Return [X, Y] of the center of cell containing provided text 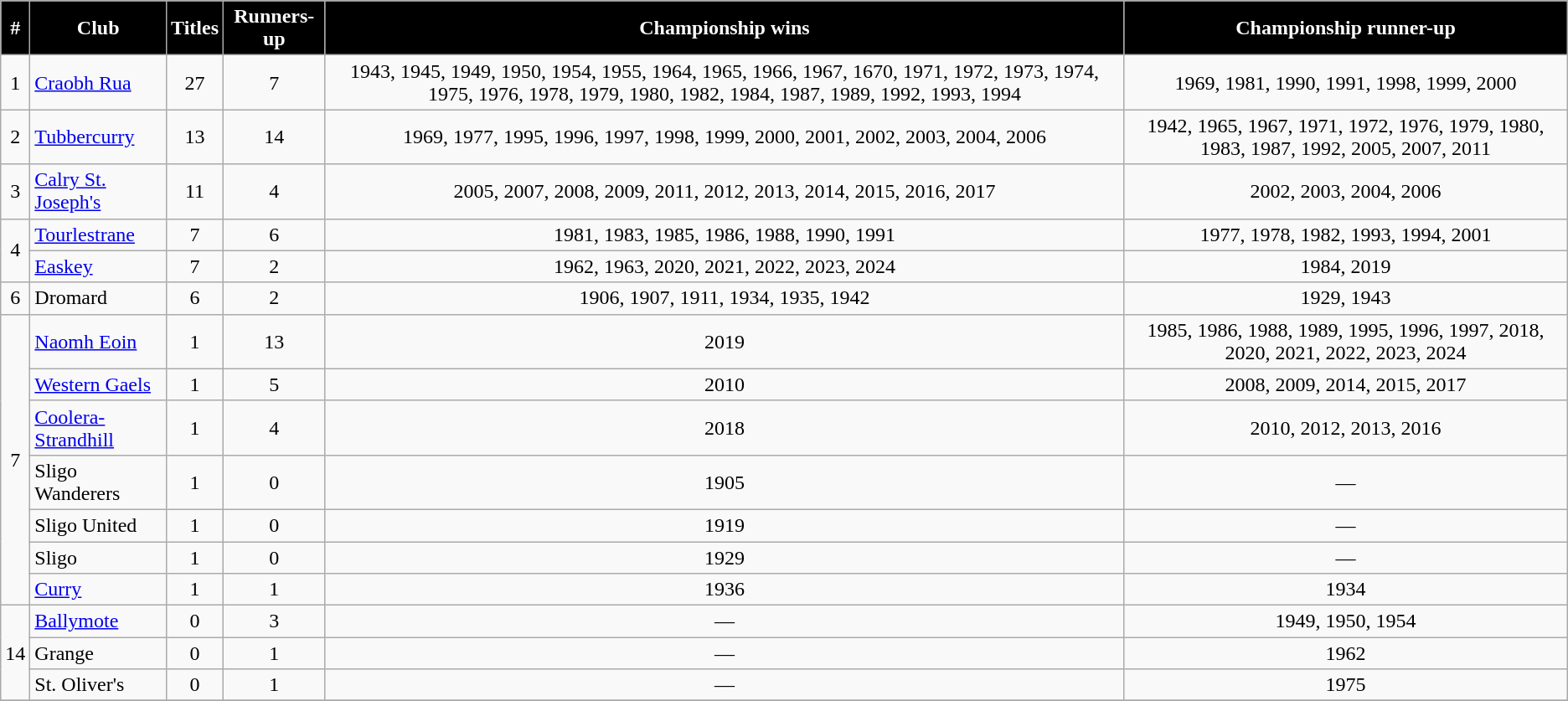
1985, 1986, 1988, 1989, 1995, 1996, 1997, 2018, 2020, 2021, 2022, 2023, 2024 [1345, 342]
1969, 1981, 1990, 1991, 1998, 1999, 2000 [1345, 82]
Sligo Wanderers [99, 482]
Calry St. Joseph's [99, 191]
1969, 1977, 1995, 1996, 1997, 1998, 1999, 2000, 2001, 2002, 2003, 2004, 2006 [725, 137]
Naomh Eoin [99, 342]
1905 [725, 482]
2002, 2003, 2004, 2006 [1345, 191]
1936 [725, 590]
Coolera-Strandhill [99, 427]
1962 [1345, 653]
Easkey [99, 266]
1942, 1965, 1967, 1971, 1972, 1976, 1979, 1980, 1983, 1987, 1992, 2005, 2007, 2011 [1345, 137]
27 [195, 82]
Tubbercurry [99, 137]
Tourlestrane [99, 235]
Sligo [99, 557]
# [15, 28]
Ballymote [99, 621]
1981, 1983, 1985, 1986, 1988, 1990, 1991 [725, 235]
Grange [99, 653]
1949, 1950, 1954 [1345, 621]
1984, 2019 [1345, 266]
2005, 2007, 2008, 2009, 2011, 2012, 2013, 2014, 2015, 2016, 2017 [725, 191]
1929 [725, 557]
2018 [725, 427]
1929, 1943 [1345, 298]
2010, 2012, 2013, 2016 [1345, 427]
Dromard [99, 298]
Championship wins [725, 28]
1975 [1345, 685]
5 [275, 384]
Craobh Rua [99, 82]
2010 [725, 384]
2019 [725, 342]
1934 [1345, 590]
Western Gaels [99, 384]
11 [195, 191]
Curry [99, 590]
Titles [195, 28]
Sligo United [99, 525]
2008, 2009, 2014, 2015, 2017 [1345, 384]
Runners-up [275, 28]
1962, 1963, 2020, 2021, 2022, 2023, 2024 [725, 266]
St. Oliver's [99, 685]
Club [99, 28]
1906, 1907, 1911, 1934, 1935, 1942 [725, 298]
Championship runner-up [1345, 28]
1919 [725, 525]
1977, 1978, 1982, 1993, 1994, 2001 [1345, 235]
